Provide the (x, y) coordinate of the cell's center where the given text is located.  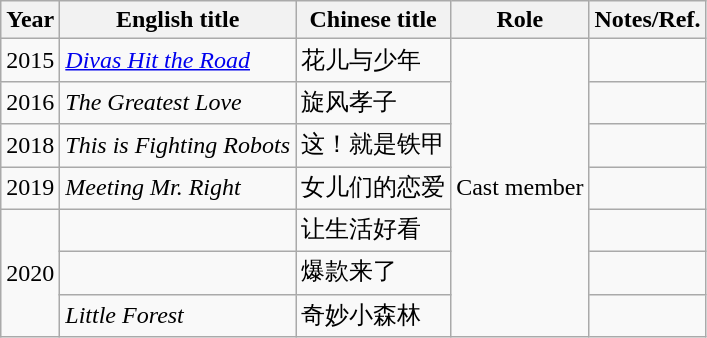
让生活好看 (374, 230)
English title (178, 20)
花儿与少年 (374, 60)
2018 (30, 146)
Cast member (520, 188)
女儿们的恋爱 (374, 188)
奇妙小森林 (374, 316)
This is Fighting Robots (178, 146)
Notes/Ref. (648, 20)
这！就是铁甲 (374, 146)
2020 (30, 273)
2015 (30, 60)
Meeting Mr. Right (178, 188)
Little Forest (178, 316)
2019 (30, 188)
Chinese title (374, 20)
Role (520, 20)
Year (30, 20)
The Greatest Love (178, 102)
爆款来了 (374, 274)
Divas Hit the Road (178, 60)
2016 (30, 102)
旋风孝子 (374, 102)
